Provide the [X, Y] coordinate of the cell's center where the given text is located.  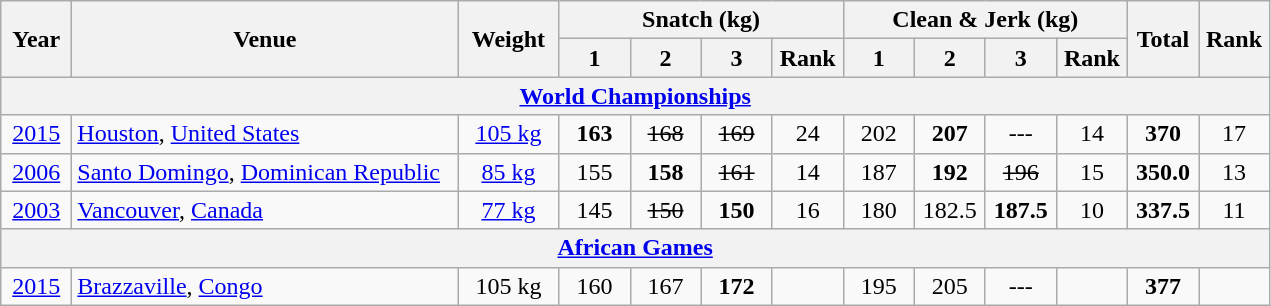
Weight [508, 39]
160 [594, 286]
Venue [265, 39]
Santo Domingo, Dominican Republic [265, 172]
77 kg [508, 210]
196 [1020, 172]
24 [808, 134]
205 [950, 286]
155 [594, 172]
158 [666, 172]
187.5 [1020, 210]
2003 [36, 210]
2006 [36, 172]
350.0 [1162, 172]
337.5 [1162, 210]
Brazzaville, Congo [265, 286]
172 [736, 286]
180 [878, 210]
167 [666, 286]
Vancouver, Canada [265, 210]
145 [594, 210]
370 [1162, 134]
202 [878, 134]
163 [594, 134]
182.5 [950, 210]
195 [878, 286]
13 [1234, 172]
187 [878, 172]
Houston, United States [265, 134]
377 [1162, 286]
Clean & Jerk (kg) [985, 20]
17 [1234, 134]
10 [1092, 210]
Year [36, 39]
Snatch (kg) [701, 20]
168 [666, 134]
85 kg [508, 172]
16 [808, 210]
207 [950, 134]
15 [1092, 172]
11 [1234, 210]
169 [736, 134]
World Championships [636, 96]
Total [1162, 39]
192 [950, 172]
African Games [636, 248]
161 [736, 172]
